Capture the cell that displays the provided text and extract its (X, Y) central coordinate. 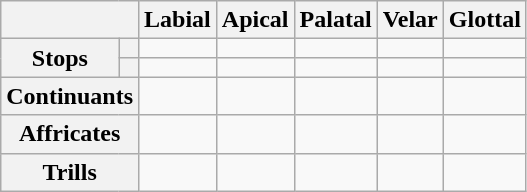
Stops (60, 58)
Continuants (70, 96)
Trills (70, 172)
Palatal (336, 20)
Apical (255, 20)
Labial (178, 20)
Velar (410, 20)
Affricates (70, 134)
Glottal (484, 20)
